Determine the (x, y) coordinate at the center of the cell enclosing the given text.  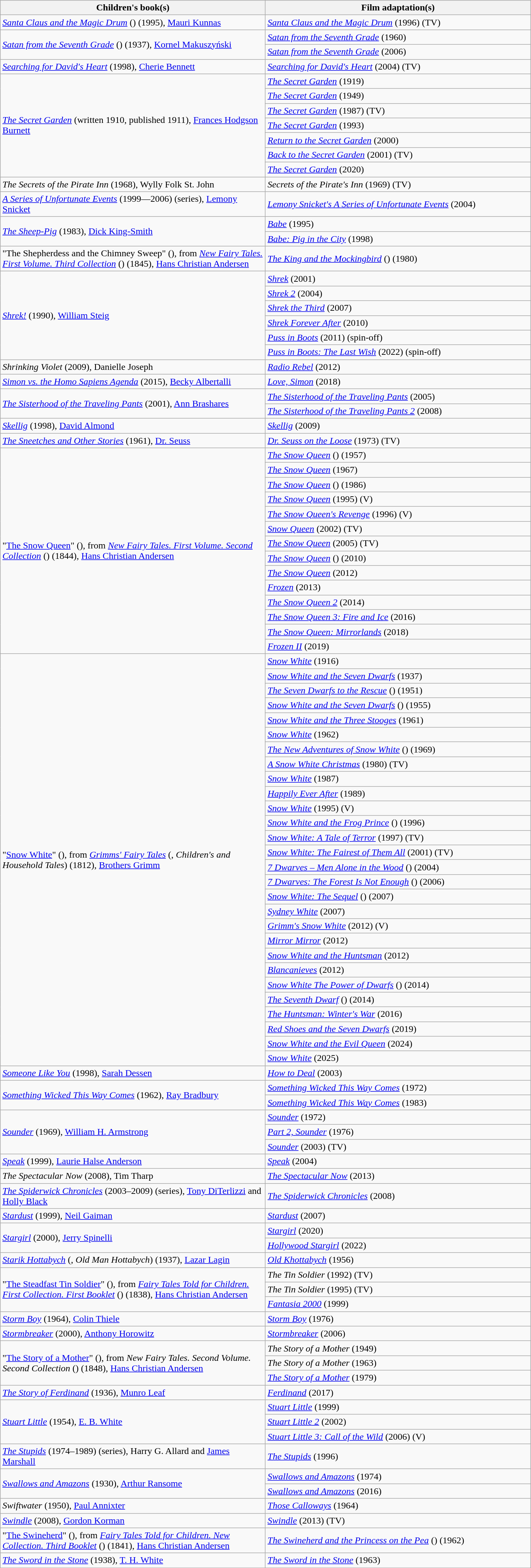
A Snow White Christmas (1980) (TV) (398, 764)
Snow White: The Sequel () (2007) (398, 896)
The Sisterhood of the Traveling Pants (2001), Ann Brashares (133, 403)
Stormbreaker (2006) (398, 1333)
The Secret Garden (1919) (398, 81)
Frozen II (2019) (398, 646)
The Sisterhood of the Traveling Pants (2005) (398, 396)
Old Khottabych (1956) (398, 1260)
Snow White (1916) (398, 661)
A Series of Unfortunate Events (1999—2006) (series), Lemony Snicket (133, 204)
Stormbreaker (2000), Anthony Horowitz (133, 1333)
"The Snow Queen" (), from New Fairy Tales. First Volume. Second Collection () (1844), Hans Christian Andersen (133, 551)
The Secret Garden (1987) (TV) (398, 111)
The Secret Garden (1949) (398, 96)
Satan from the Seventh Grade (2006) (398, 52)
Back to the Secret Garden (2001) (TV) (398, 155)
The Sneetches and Other Stories (1961), Dr. Seuss (133, 440)
Stuart Little 3: Call of the Wild (2006) (V) (398, 1437)
The Sisterhood of the Traveling Pants 2 (2008) (398, 411)
Snow White (1987) (398, 779)
The Snow Queen (2005) (TV) (398, 543)
Satan from the Seventh Grade (1960) (398, 37)
Puss in Boots: The Last Wish (2022) (spin-off) (398, 352)
Film adaptation(s) (398, 8)
Swallows and Amazons (1974) (398, 1476)
Happily Ever After (1989) (398, 793)
Stardust (2007) (398, 1216)
Skellig (1998), David Almond (133, 426)
Storm Boy (1964), Colin Thiele (133, 1319)
Snow White (2025) (398, 1058)
Shrinking Violet (2009), Danielle Joseph (133, 367)
Shrek Forever After (2010) (398, 323)
Dr. Seuss on the Loose (1973) (TV) (398, 440)
The Spectacular Now (2013) (398, 1176)
"The Steadfast Tin Soldier" (), from Fairy Tales Told for Children. First Collection. First Booklet () (1838), Hans Christian Andersen (133, 1289)
Children's book(s) (133, 8)
Snow White (1962) (398, 735)
The Snow Queen () (1957) (398, 455)
Stargirl (2020) (398, 1231)
Speak (2004) (398, 1161)
Santa Claus and the Magic Drum () (1995), Mauri Kunnas (133, 22)
Lemony Snicket's A Series of Unfortunate Events (2004) (398, 204)
Puss in Boots (2011) (spin-off) (398, 337)
Swallows and Amazons (1930), Arthur Ransome (133, 1484)
Snow White and the Frog Prince () (1996) (398, 823)
Snow White and the Huntsman (2012) (398, 955)
The Snow Queen 3: Fire and Ice (2016) (398, 617)
Snow White: A Tale of Terror (1997) (TV) (398, 838)
Part 2, Sounder (1976) (398, 1132)
The Spiderwick Chronicles (2003–2009) (series), Tony DiTerlizzi and Holly Black (133, 1196)
The Tin Soldier (1995) (TV) (398, 1289)
The Sword in the Stone (1963) (398, 1560)
Stuart Little (1999) (398, 1407)
Stardust (1999), Neil Gaiman (133, 1216)
Swiftwater (1950), Paul Annixter (133, 1506)
Mirror Mirror (2012) (398, 941)
Speak (1999), Laurie Halse Anderson (133, 1161)
Shrek the Third (2007) (398, 308)
Searching for David's Heart (1998), Cherie Bennett (133, 66)
Snow White and the Three Stooges (1961) (398, 720)
Shrek (2001) (398, 279)
Frozen (2013) (398, 587)
Love, Simon (2018) (398, 381)
Stuart Little (1954), E. B. White (133, 1422)
Those Calloways (1964) (398, 1506)
The Snow Queen () (2010) (398, 558)
Snow White and the Seven Dwarfs (1937) (398, 676)
7 Dwarves: The Forest Is Not Enough () (2006) (398, 882)
The Tin Soldier (1992) (TV) (398, 1275)
Babe: Pig in the City (1998) (398, 239)
The Secret Garden (1993) (398, 125)
Swindle (2008), Gordon Korman (133, 1520)
Stuart Little 2 (2002) (398, 1422)
The Snow Queen (1967) (398, 470)
Sounder (1972) (398, 1117)
The Huntsman: Winter's War (2016) (398, 1014)
"The Story of a Mother" (), from New Fairy Tales. Second Volume. Second Collection () (1848), Hans Christian Andersen (133, 1363)
Snow Queen (2002) (TV) (398, 529)
"Snow White" (), from Grimms' Fairy Tales (, Children's and Household Tales) (1812), Brothers Grimm (133, 860)
The Spiderwick Chronicles (2008) (398, 1196)
The Story of a Mother (1979) (398, 1377)
Starik Hottabych (, Old Man Hottabych) (1937), Lazar Lagin (133, 1260)
The Stupids (1996) (398, 1456)
Sounder (2003) (TV) (398, 1147)
Swallows and Amazons (2016) (398, 1491)
Red Shoes and the Seven Dwarfs (2019) (398, 1029)
The Snow Queen 2 (2014) (398, 602)
"The Swineherd" (), from Fairy Tales Told for Children. New Collection. Third Booklet () (1841), Hans Christian Andersen (133, 1541)
Snow White (1995) (V) (398, 808)
The Swineherd and the Princess on the Pea () (1962) (398, 1541)
The Snow Queen (2012) (398, 573)
The Snow Queen () (1986) (398, 485)
Swindle (2013) (TV) (398, 1520)
The Seven Dwarfs to the Rescue () (1951) (398, 691)
The Story of a Mother (1949) (398, 1348)
Storm Boy (1976) (398, 1319)
Radio Rebel (2012) (398, 367)
Secrets of the Pirate's Inn (1969) (TV) (398, 184)
How to Deal (2003) (398, 1073)
The Secrets of the Pirate Inn (1968), Wylly Folk St. John (133, 184)
The Spectacular Now (2008), Tim Tharp (133, 1176)
Something Wicked This Way Comes (1983) (398, 1102)
The Stupids (1974–1989) (series), Harry G. Allard and James Marshall (133, 1456)
Snow White and the Evil Queen (2024) (398, 1044)
Shrek! (1990), William Steig (133, 315)
The Snow Queen (1995) (V) (398, 499)
Snow White The Power of Dwarfs () (2014) (398, 985)
The King and the Mockingbird () (1980) (398, 259)
The Snow Queen: Mirrorlands (2018) (398, 632)
Blancanieves (2012) (398, 970)
Snow White and the Seven Dwarfs () (1955) (398, 705)
Babe (1995) (398, 224)
Grimm's Snow White (2012) (V) (398, 926)
The Secret Garden (2020) (398, 169)
Satan from the Seventh Grade () (1937), Kornel Makuszyński (133, 44)
The Story of Ferdinand (1936), Munro Leaf (133, 1393)
Searching for David's Heart (2004) (TV) (398, 66)
Someone Like You (1998), Sarah Dessen (133, 1073)
The Secret Garden (written 1910, published 1911), Frances Hodgson Burnett (133, 125)
Shrek 2 (2004) (398, 293)
The Story of a Mother (1963) (398, 1363)
The Snow Queen's Revenge (1996) (V) (398, 514)
Something Wicked This Way Comes (1972) (398, 1088)
Stargirl (2000), Jerry Spinelli (133, 1238)
Ferdinand (2017) (398, 1393)
Skellig (2009) (398, 426)
"The Shepherdess and the Chimney Sweep" (), from New Fairy Tales. First Volume. Third Collection () (1845), Hans Christian Andersen (133, 259)
The New Adventures of Snow White () (1969) (398, 749)
Return to the Secret Garden (2000) (398, 140)
The Seventh Dwarf () (2014) (398, 999)
Sydney White (2007) (398, 911)
Simon vs. the Homo Sapiens Agenda (2015), Becky Albertalli (133, 381)
The Sword in the Stone (1938), T. H. White (133, 1560)
The Sheep-Pig (1983), Dick King-Smith (133, 232)
Santa Claus and the Magic Drum (1996) (TV) (398, 22)
Something Wicked This Way Comes (1962), Ray Bradbury (133, 1095)
Sounder (1969), William H. Armstrong (133, 1132)
Fantasia 2000 (1999) (398, 1304)
Hollywood Stargirl (2022) (398, 1245)
7 Dwarves – Men Alone in the Wood () (2004) (398, 867)
Snow White: The Fairest of Them All (2001) (TV) (398, 852)
